Search for the cell housing the specified text and yield its [x, y] center coordinate. 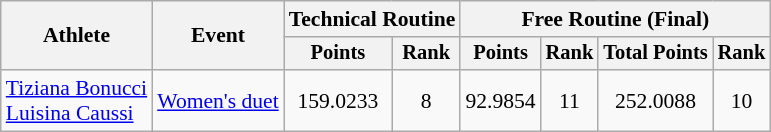
8 [426, 100]
159.0233 [338, 100]
Total Points [655, 54]
10 [742, 100]
11 [570, 100]
Athlete [76, 36]
Free Routine (Final) [615, 19]
Tiziana BonucciLuisina Caussi [76, 100]
Women's duet [218, 100]
252.0088 [655, 100]
Event [218, 36]
92.9854 [500, 100]
Technical Routine [372, 19]
